Return (X, Y) of the center of cell containing provided text 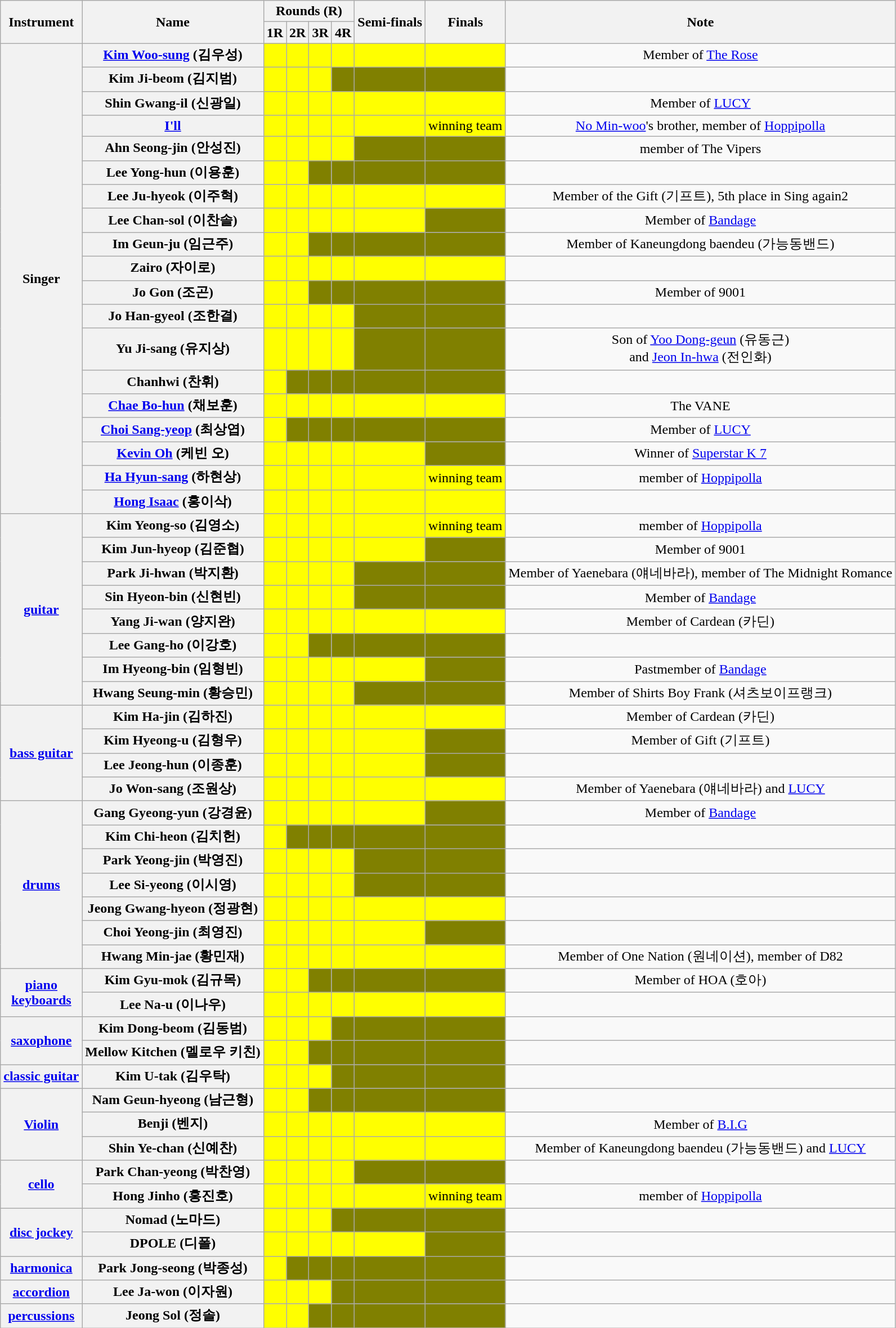
Mellow Kitchen (멜로우 키친) (173, 1052)
Hwang Seung-min (황승민) (173, 693)
Choi Yeong-jin (최영진) (173, 933)
Jo Gon (조곤) (173, 293)
Son of Yoo Dong-geun (유동근) and Jeon In-hwa (전인화) (700, 349)
Kim U-tak (김우탁) (173, 1077)
Lee Si-yeong (이시영) (173, 885)
drums (42, 885)
Semi-finals (390, 22)
Lee Yong-hun (이용훈) (173, 172)
Shin Gwang-il (신광일) (173, 104)
Im Geun-ju (임근주) (173, 244)
pianokeyboards (42, 993)
Pastmember of Bandage (700, 670)
disc jockey (42, 1232)
Sin Hyeon-bin (신현빈) (173, 598)
Chae Bo-hun (채보훈) (173, 406)
Member of HOA (호아) (700, 980)
Hwang Min-jae (황민재) (173, 957)
Member of the Gift (기프트), 5th place in Sing again2 (700, 197)
Park Ji-hwan (박지환) (173, 574)
Lee Jeong-hun (이종훈) (173, 765)
Rounds (R) (309, 11)
member of The Vipers (700, 149)
1R (275, 33)
Yang Ji-wan (양지완) (173, 621)
I'll (173, 126)
No Min-woo's brother, member of Hoppipolla (700, 126)
Kevin Oh (케빈 오) (173, 454)
Nomad (노마드) (173, 1220)
percussions (42, 1316)
Kim Ji-beom (김지범) (173, 79)
Lee Gang-ho (이강호) (173, 645)
Name (173, 22)
Singer (42, 279)
Lee Ja-won (이자원) (173, 1292)
Member of Kaneungdong baendeu (가능동밴드) (700, 244)
Kim Yeong-so (김영소) (173, 526)
Ahn Seong-jin (안성진) (173, 149)
Member of Kaneungdong baendeu (가능동밴드) and LUCY (700, 1148)
Hong Jinho (홍진호) (173, 1196)
guitar (42, 609)
Hong Isaac (홍이삭) (173, 502)
Lee Ju-hyeok (이주혁) (173, 197)
Member of The Rose (700, 55)
accordion (42, 1292)
2R (298, 33)
Lee Chan-sol (이찬솔) (173, 221)
Jeong Sol (정솔) (173, 1316)
Park Chan-yeong (박찬영) (173, 1173)
Gang Gyeong-yun (강경윤) (173, 813)
Member of Shirts Boy Frank (셔츠보이프랭크) (700, 693)
Kim Ha-jin (김하진) (173, 717)
saxophone (42, 1040)
Member of Yaenebara (얘네바라), member of The Midnight Romance (700, 574)
The VANE (700, 406)
Kim Hyeong-u (김형우) (173, 742)
Ha Hyun-sang (하현상) (173, 477)
Kim Dong-beom (김동범) (173, 1029)
Winner of Superstar K 7 (700, 454)
4R (343, 33)
Kim Woo-sung (김우성) (173, 55)
bass guitar (42, 753)
Im Hyeong-bin (임형빈) (173, 670)
Member of One Nation (원네이션), member of D82 (700, 957)
Chanhwi (찬휘) (173, 382)
DPOLE (디폴) (173, 1244)
Park Yeong-jin (박영진) (173, 861)
Instrument (42, 22)
Kim Jun-hyeop (김준협) (173, 549)
Finals (465, 22)
Yu Ji-sang (유지상) (173, 349)
Nam Geun-hyeong (남근형) (173, 1101)
Jeong Gwang-hyeon (정광현) (173, 909)
Kim Gyu-mok (김규목) (173, 980)
Choi Sang-yeop (최상엽) (173, 430)
Kim Chi-heon (김치헌) (173, 837)
Note (700, 22)
classic guitar (42, 1077)
Benji (벤지) (173, 1124)
Park Jong-seong (박종성) (173, 1268)
cello (42, 1184)
Member of Gift (기프트) (700, 742)
Violin (42, 1124)
3R (320, 33)
Jo Won-sang (조원상) (173, 789)
Shin Ye-chan (신예찬) (173, 1148)
harmonica (42, 1268)
Jo Han-gyeol (조한결) (173, 316)
Member of B.I.G (700, 1124)
Member of Yaenebara (얘네바라) and LUCY (700, 789)
Zairo (자이로) (173, 268)
Lee Na-u (이나우) (173, 1005)
